Search for the cell housing the specified text and yield its [X, Y] center coordinate. 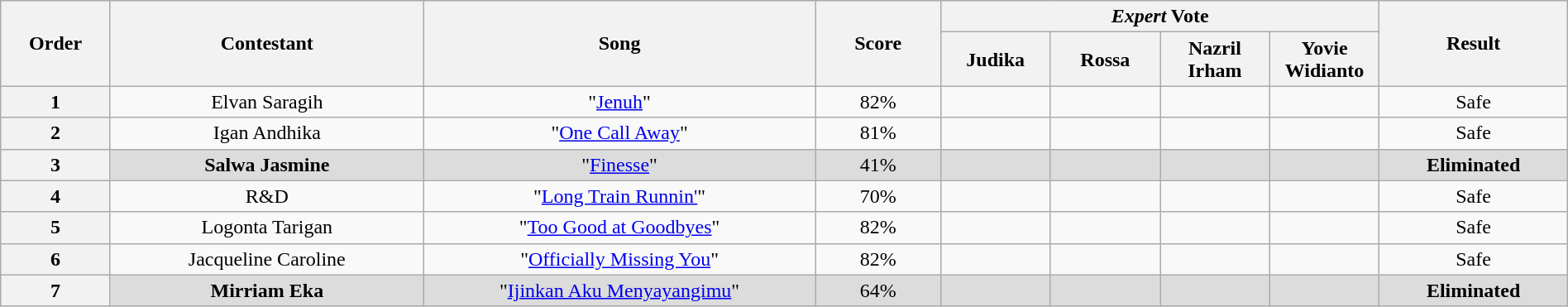
Salwa Jasmine [266, 165]
"Too Good at Goodbyes" [619, 228]
Score [878, 43]
"Jenuh" [619, 102]
81% [878, 133]
"Ijinkan Aku Menyayangimu" [619, 290]
"Officially Missing You" [619, 259]
"Finesse" [619, 165]
R&D [266, 196]
Song [619, 43]
Logonta Tarigan [266, 228]
Elvan Saragih [266, 102]
Yovie Widianto [1325, 60]
Result [1474, 43]
7 [56, 290]
64% [878, 290]
Order [56, 43]
Contestant [266, 43]
5 [56, 228]
Igan Andhika [266, 133]
4 [56, 196]
Nazril Irham [1216, 60]
"Long Train Runnin'" [619, 196]
Jacqueline Caroline [266, 259]
Rossa [1105, 60]
Expert Vote [1159, 17]
Mirriam Eka [266, 290]
3 [56, 165]
1 [56, 102]
41% [878, 165]
"One Call Away" [619, 133]
Judika [996, 60]
70% [878, 196]
6 [56, 259]
2 [56, 133]
